Find where the given text appears and provide that cell's center as (X, Y) coordinate. 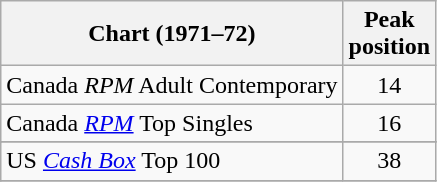
16 (389, 123)
US Cash Box Top 100 (172, 161)
14 (389, 85)
Peakposition (389, 34)
Canada RPM Adult Contemporary (172, 85)
Chart (1971–72) (172, 34)
38 (389, 161)
Canada RPM Top Singles (172, 123)
